Extract the [X, Y] coordinate from the center of the cell holding the provided text.  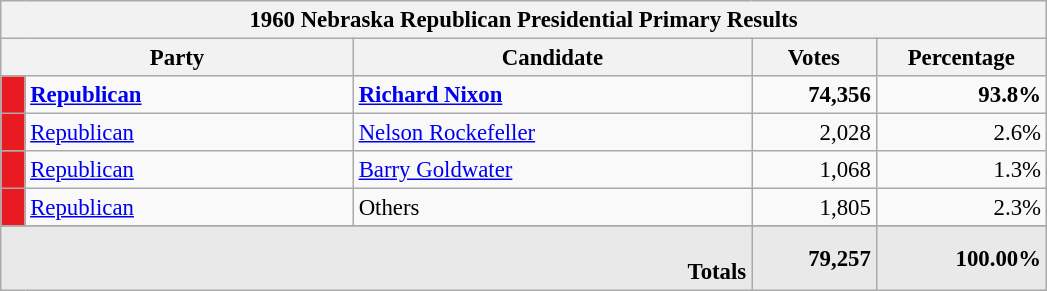
Others [552, 208]
Totals [376, 258]
Barry Goldwater [552, 170]
1960 Nebraska Republican Presidential Primary Results [524, 20]
100.00% [961, 258]
1,068 [814, 170]
Nelson Rockefeller [552, 133]
Richard Nixon [552, 95]
2.3% [961, 208]
1,805 [814, 208]
1.3% [961, 170]
Percentage [961, 58]
2.6% [961, 133]
74,356 [814, 95]
2,028 [814, 133]
93.8% [961, 95]
Party [178, 58]
Candidate [552, 58]
Votes [814, 58]
79,257 [814, 258]
